Capture the cell that displays the provided text and extract its (X, Y) central coordinate. 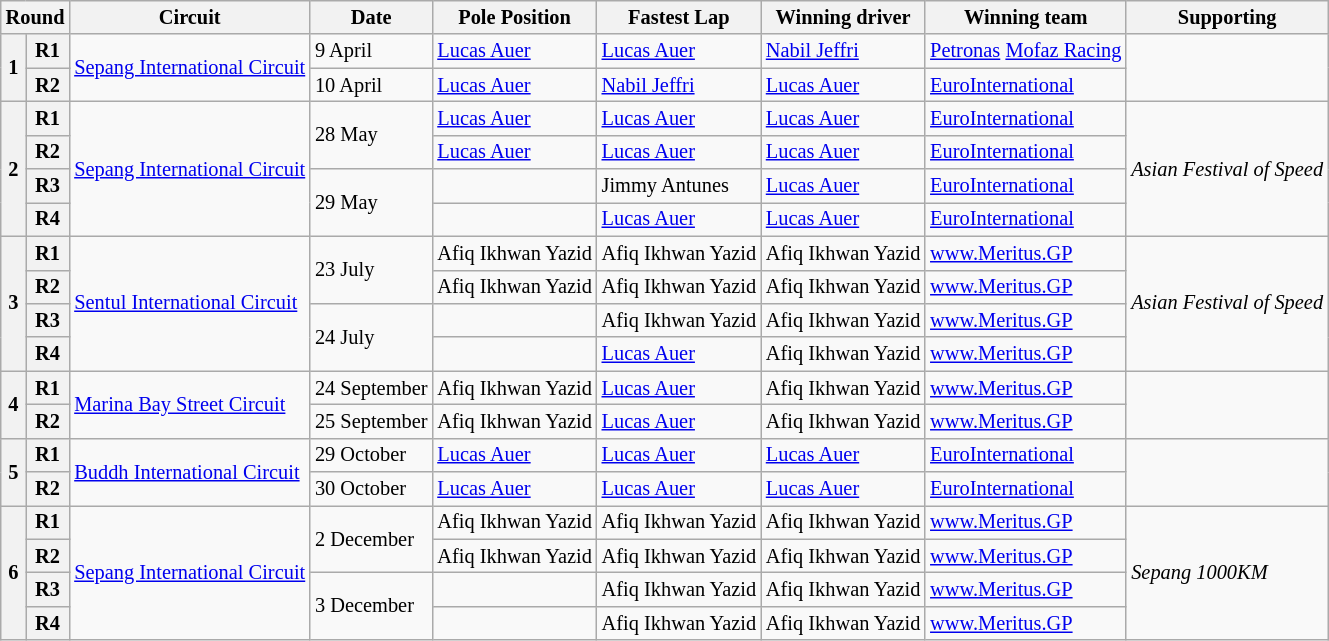
24 September (371, 388)
Winning driver (843, 17)
Marina Bay Street Circuit (190, 404)
Sentul International Circuit (190, 304)
Date (371, 17)
4 (14, 404)
Sepang 1000KM (1227, 572)
5 (14, 472)
23 July (371, 270)
Fastest Lap (679, 17)
Jimmy Antunes (679, 186)
Buddh International Circuit (190, 472)
6 (14, 572)
29 May (371, 202)
9 April (371, 51)
10 April (371, 85)
28 May (371, 134)
2 (14, 168)
24 July (371, 336)
3 (14, 304)
25 September (371, 421)
3 December (371, 606)
30 October (371, 489)
Petronas Mofaz Racing (1026, 51)
Supporting (1227, 17)
29 October (371, 455)
Winning team (1026, 17)
Pole Position (514, 17)
2 December (371, 538)
1 (14, 68)
Circuit (190, 17)
Round (36, 17)
